Return [x, y] of the center of cell containing provided text 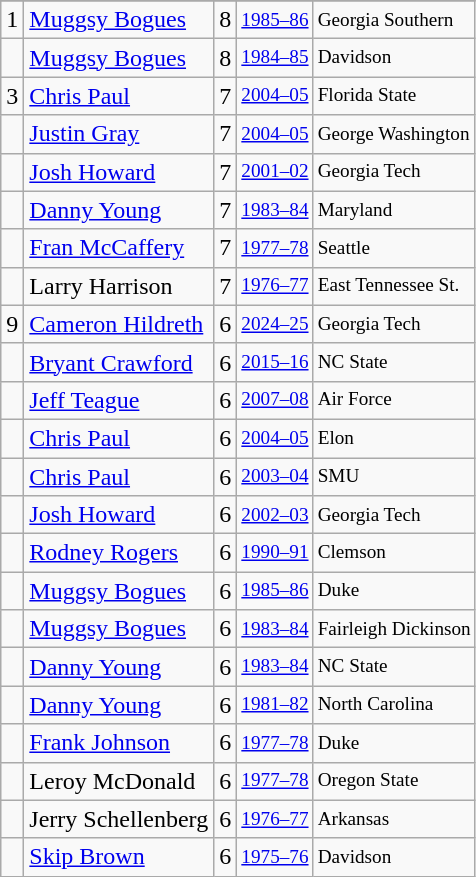
2015–16 [275, 362]
Cameron Hildreth [119, 324]
1981–82 [275, 705]
Georgia Southern [394, 20]
Larry Harrison [119, 286]
Arkansas [394, 819]
Maryland [394, 210]
Jeff Teague [119, 400]
2007–08 [275, 400]
2002–03 [275, 515]
Clemson [394, 553]
North Carolina [394, 705]
Bryant Crawford [119, 362]
Fran McCaffery [119, 248]
1990–91 [275, 553]
9 [12, 324]
Leroy McDonald [119, 781]
Skip Brown [119, 857]
2003–04 [275, 477]
George Washington [394, 134]
2024–25 [275, 324]
Seattle [394, 248]
Florida State [394, 96]
Oregon State [394, 781]
Jerry Schellenberg [119, 819]
1984–85 [275, 58]
Rodney Rogers [119, 553]
Justin Gray [119, 134]
2001–02 [275, 172]
Frank Johnson [119, 743]
East Tennessee St. [394, 286]
1975–76 [275, 857]
Elon [394, 438]
Air Force [394, 400]
SMU [394, 477]
Fairleigh Dickinson [394, 629]
1 [12, 20]
3 [12, 96]
